From the cell containing the given text, extract its center point as [X, Y] coordinate. 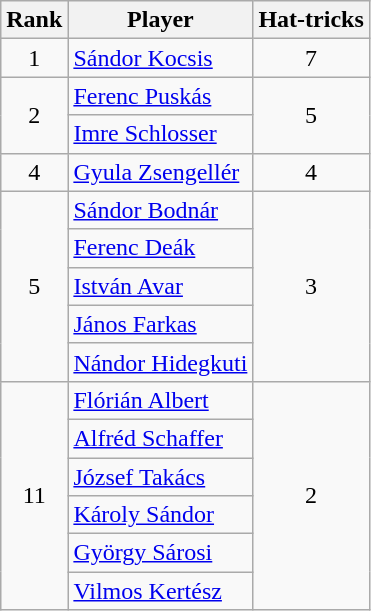
Sándor Bodnár [160, 210]
Ferenc Deák [160, 248]
Flórián Albert [160, 400]
Nándor Hidegkuti [160, 362]
Player [160, 20]
Ferenc Puskás [160, 96]
János Farkas [160, 324]
1 [34, 58]
Sándor Kocsis [160, 58]
István Avar [160, 286]
Vilmos Kertész [160, 591]
Gyula Zsengellér [160, 172]
Alfréd Schaffer [160, 438]
Károly Sándor [160, 515]
7 [311, 58]
József Takács [160, 477]
Imre Schlosser [160, 134]
Hat-tricks [311, 20]
3 [311, 286]
György Sárosi [160, 553]
Rank [34, 20]
11 [34, 495]
